Pinpoint the cell where the given text exists, returning its [x, y] midpoint coordinate. 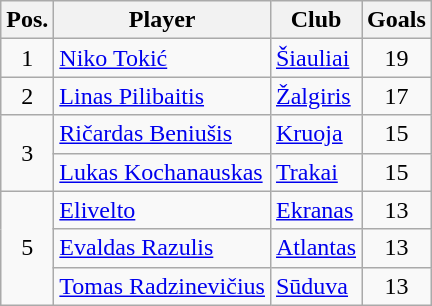
Kruoja [316, 134]
Linas Pilibaitis [162, 96]
Žalgiris [316, 96]
3 [28, 153]
Evaldas Razulis [162, 248]
Tomas Radzinevičius [162, 286]
Ričardas Beniušis [162, 134]
Club [316, 20]
1 [28, 58]
Atlantas [316, 248]
Goals [397, 20]
Šiauliai [316, 58]
Player [162, 20]
Lukas Kochanauskas [162, 172]
Pos. [28, 20]
Elivelto [162, 210]
2 [28, 96]
17 [397, 96]
Trakai [316, 172]
Ekranas [316, 210]
19 [397, 58]
Sūduva [316, 286]
5 [28, 248]
Niko Tokić [162, 58]
